Pinpoint the cell where the given text exists, returning its (X, Y) midpoint coordinate. 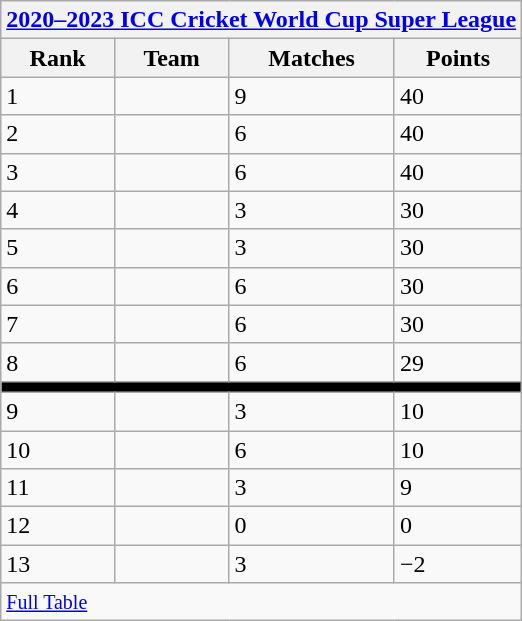
Full Table (262, 602)
11 (58, 488)
Team (171, 58)
4 (58, 210)
29 (458, 362)
2 (58, 134)
2020–2023 ICC Cricket World Cup Super League (262, 20)
5 (58, 248)
12 (58, 526)
Points (458, 58)
Rank (58, 58)
Matches (312, 58)
1 (58, 96)
7 (58, 324)
8 (58, 362)
−2 (458, 564)
13 (58, 564)
